Extract the [X, Y] coordinate from the center of the cell holding the provided text.  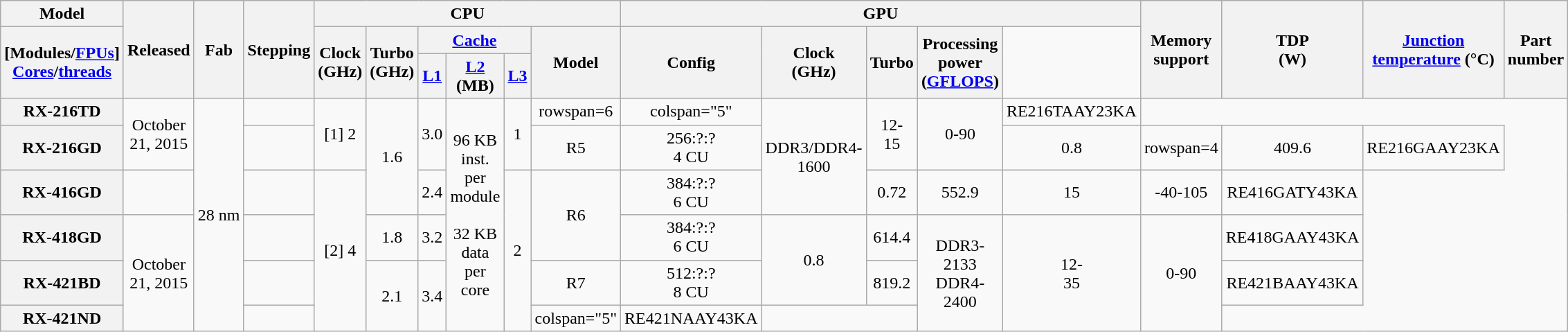
Config [692, 62]
RX-416GD [62, 193]
L1 [432, 76]
RX-216GD [62, 147]
614.4 [892, 237]
DDR3/DDR4-1600 [814, 157]
Fab [219, 50]
RE418GAAY43KA [1292, 237]
2.1 [392, 295]
RE421BAAY43KA [1292, 283]
L2(MB) [475, 76]
RX-418GD [62, 237]
96 KB inst.per module32 KB dataper core [475, 215]
Turbo(GHz) [392, 62]
TDP(W) [1292, 50]
rowspan=6 [576, 112]
512:?:?8 CU [692, 283]
[Modules/FPUs]Cores/threads [62, 62]
RE216GAAY23KA [1434, 147]
819.2 [892, 283]
RE416GATY43KA [1292, 193]
R6 [576, 215]
[1] 2 [341, 134]
1 [518, 134]
2.4 [432, 193]
28 nm [219, 215]
Cache [475, 40]
12-15 [892, 134]
RE421NAAY43KA [692, 318]
409.6 [1292, 147]
256:?:?4 CU [692, 147]
Turbo [892, 62]
L3 [518, 76]
Processingpower(GFLOPS) [959, 62]
RX-421BD [62, 283]
12-35 [1072, 273]
GPU [881, 14]
Memorysupport [1181, 50]
Released [159, 50]
RE216TAAY23KA [1072, 112]
CPU [468, 14]
rowspan=4 [1181, 147]
3.0 [432, 134]
3.4 [432, 295]
1.6 [392, 157]
1.8 [392, 237]
[2] 4 [341, 251]
Part number [1535, 50]
15 [1072, 193]
3.2 [432, 237]
R7 [576, 283]
DDR3-2133DDR4-2400 [959, 273]
RX-216TD [62, 112]
Junction temperature (°C) [1434, 50]
R5 [576, 147]
RX-421ND [62, 318]
-40-105 [1181, 193]
Stepping [279, 50]
552.9 [959, 193]
0.72 [892, 193]
2 [518, 251]
